Determine the [X, Y] coordinate at the center of the cell enclosing the given text.  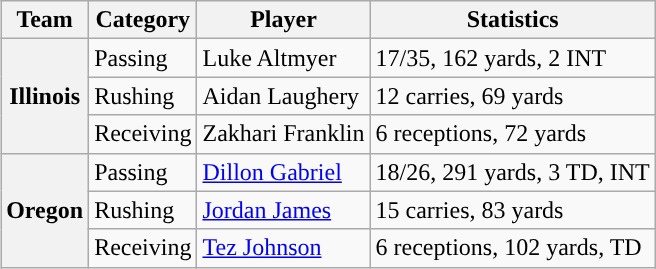
Category [143, 20]
Illinois [45, 96]
12 carries, 69 yards [512, 96]
Zakhari Franklin [284, 134]
Tez Johnson [284, 248]
6 receptions, 72 yards [512, 134]
6 receptions, 102 yards, TD [512, 248]
18/26, 291 yards, 3 TD, INT [512, 172]
Luke Altmyer [284, 58]
Team [45, 20]
15 carries, 83 yards [512, 210]
Player [284, 20]
Oregon [45, 210]
Jordan James [284, 210]
Statistics [512, 20]
17/35, 162 yards, 2 INT [512, 58]
Dillon Gabriel [284, 172]
Aidan Laughery [284, 96]
